Detect which cell encompasses the target text, then output its (X, Y) center coordinate. 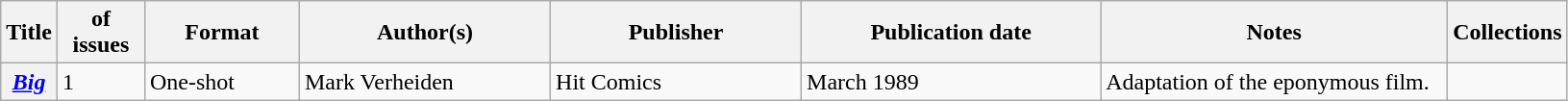
of issues (100, 33)
Publisher (677, 33)
Notes (1275, 33)
Collections (1507, 33)
One-shot (221, 82)
Title (29, 33)
Publication date (952, 33)
Author(s) (425, 33)
Adaptation of the eponymous film. (1275, 82)
Format (221, 33)
1 (100, 82)
Big (29, 82)
Hit Comics (677, 82)
Mark Verheiden (425, 82)
March 1989 (952, 82)
